Locate the cell with the specified text and output its (X, Y) center coordinate. 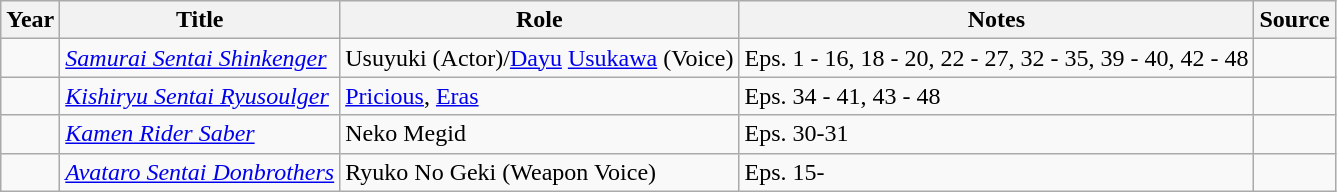
Notes (996, 20)
Kishiryu Sentai Ryusoulger (200, 96)
Usuyuki (Actor)/Dayu Usukawa (Voice) (540, 58)
Eps. 1 - 16, 18 - 20, 22 - 27, 32 - 35, 39 - 40, 42 - 48 (996, 58)
Samurai Sentai Shinkenger (200, 58)
Source (1294, 20)
Avataro Sentai Donbrothers (200, 172)
Role (540, 20)
Ryuko No Geki (Weapon Voice) (540, 172)
Year (30, 20)
Title (200, 20)
Neko Megid (540, 134)
Eps. 30-31 (996, 134)
Pricious, Eras (540, 96)
Eps. 34 - 41, 43 - 48 (996, 96)
Eps. 15- (996, 172)
Kamen Rider Saber (200, 134)
